Determine the (x, y) coordinate at the center of the cell enclosing the given text.  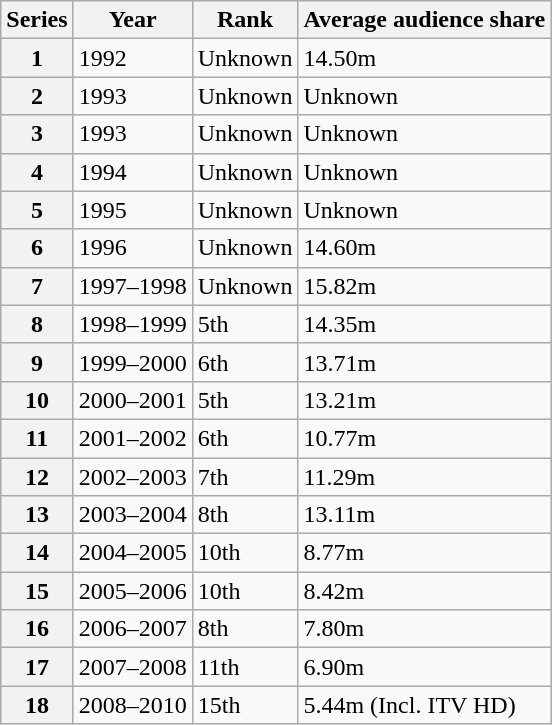
1999–2000 (132, 362)
11.29m (424, 477)
8.77m (424, 553)
13.11m (424, 515)
16 (37, 629)
5.44m (Incl. ITV HD) (424, 705)
13.71m (424, 362)
1992 (132, 58)
10 (37, 400)
2008–2010 (132, 705)
14.50m (424, 58)
1998–1999 (132, 324)
Rank (245, 20)
Series (37, 20)
2000–2001 (132, 400)
7th (245, 477)
2003–2004 (132, 515)
15.82m (424, 286)
1994 (132, 172)
11 (37, 438)
2 (37, 96)
6.90m (424, 667)
1995 (132, 210)
14 (37, 553)
10.77m (424, 438)
8.42m (424, 591)
2005–2006 (132, 591)
4 (37, 172)
11th (245, 667)
1 (37, 58)
7.80m (424, 629)
14.35m (424, 324)
14.60m (424, 248)
1996 (132, 248)
3 (37, 134)
2002–2003 (132, 477)
1997–1998 (132, 286)
18 (37, 705)
5 (37, 210)
2001–2002 (132, 438)
15th (245, 705)
Average audience share (424, 20)
8 (37, 324)
6 (37, 248)
Year (132, 20)
7 (37, 286)
13 (37, 515)
2006–2007 (132, 629)
12 (37, 477)
2004–2005 (132, 553)
2007–2008 (132, 667)
17 (37, 667)
15 (37, 591)
9 (37, 362)
13.21m (424, 400)
